Pinpoint the cell where the given text exists, returning its [x, y] midpoint coordinate. 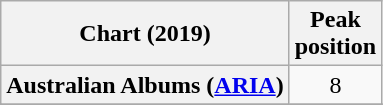
8 [335, 85]
Peakposition [335, 34]
Australian Albums (ARIA) [145, 85]
Chart (2019) [145, 34]
